Determine the (X, Y) coordinate at the center of the cell enclosing the given text.  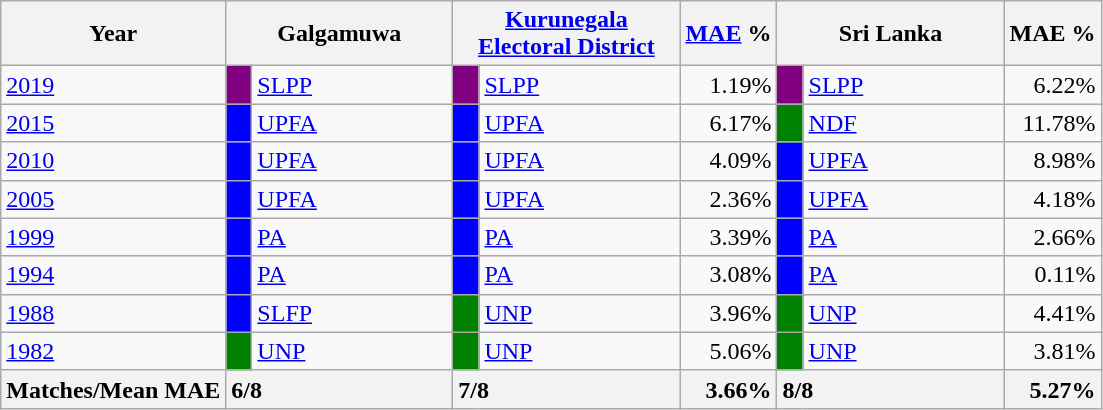
Year (114, 34)
1988 (114, 313)
2010 (114, 161)
3.96% (728, 313)
2.66% (1052, 237)
3.66% (728, 389)
1999 (114, 237)
1994 (114, 275)
2.36% (728, 199)
2019 (114, 85)
Kurunegala Electoral District (566, 34)
Galgamuwa (340, 34)
6.17% (728, 123)
0.11% (1052, 275)
4.18% (1052, 199)
1.19% (728, 85)
6/8 (340, 389)
3.39% (728, 237)
8.98% (1052, 161)
7/8 (566, 389)
NDF (904, 123)
5.27% (1052, 389)
3.08% (728, 275)
8/8 (890, 389)
3.81% (1052, 351)
1982 (114, 351)
2005 (114, 199)
Sri Lanka (890, 34)
4.41% (1052, 313)
2015 (114, 123)
5.06% (728, 351)
11.78% (1052, 123)
Matches/Mean MAE (114, 389)
SLFP (352, 313)
6.22% (1052, 85)
4.09% (728, 161)
